Return the [x, y] coordinate for the center point of the cell that contains the specified text.  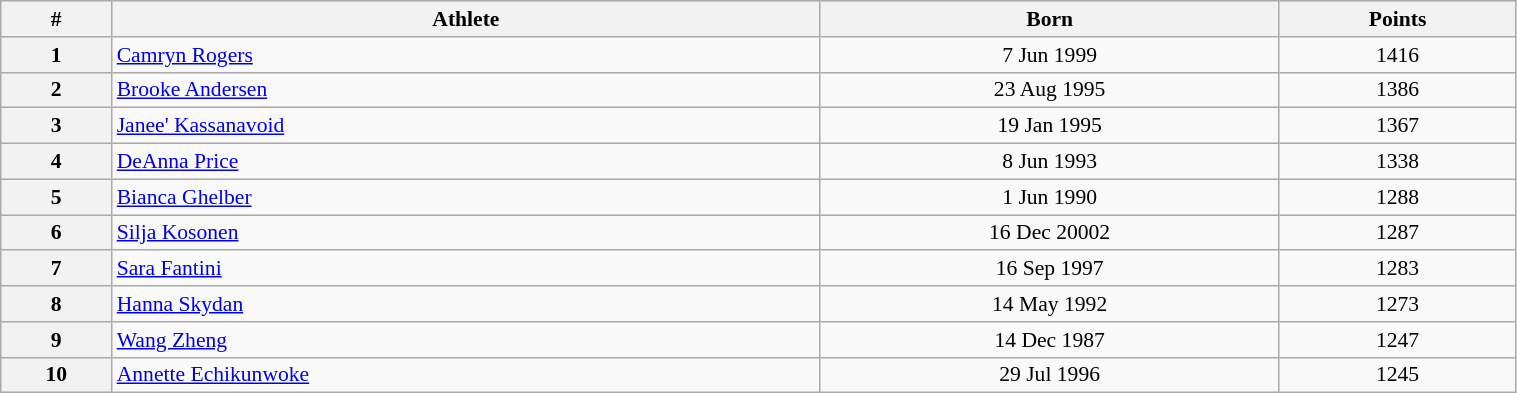
14 Dec 1987 [1050, 340]
1283 [1398, 269]
9 [56, 340]
1273 [1398, 304]
1287 [1398, 233]
16 Dec 20002 [1050, 233]
2 [56, 90]
Wang Zheng [466, 340]
6 [56, 233]
1386 [1398, 90]
1 Jun 1990 [1050, 197]
16 Sep 1997 [1050, 269]
1416 [1398, 55]
Brooke Andersen [466, 90]
Athlete [466, 19]
Hanna Skydan [466, 304]
19 Jan 1995 [1050, 126]
Sara Fantini [466, 269]
8 Jun 1993 [1050, 162]
1 [56, 55]
Silja Kosonen [466, 233]
Annette Echikunwoke [466, 375]
5 [56, 197]
29 Jul 1996 [1050, 375]
Points [1398, 19]
1367 [1398, 126]
Camryn Rogers [466, 55]
Bianca Ghelber [466, 197]
1245 [1398, 375]
8 [56, 304]
# [56, 19]
4 [56, 162]
1288 [1398, 197]
23 Aug 1995 [1050, 90]
DeAnna Price [466, 162]
3 [56, 126]
Janee' Kassanavoid [466, 126]
14 May 1992 [1050, 304]
10 [56, 375]
7 Jun 1999 [1050, 55]
Born [1050, 19]
1247 [1398, 340]
1338 [1398, 162]
7 [56, 269]
